From the cell containing the given text, extract its center point as [x, y] coordinate. 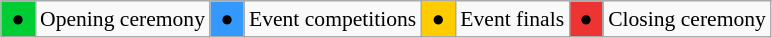
Event finals [512, 19]
Opening ceremony [122, 19]
Closing ceremony [687, 19]
Event competitions [332, 19]
